Search for the cell housing the specified text and yield its (x, y) center coordinate. 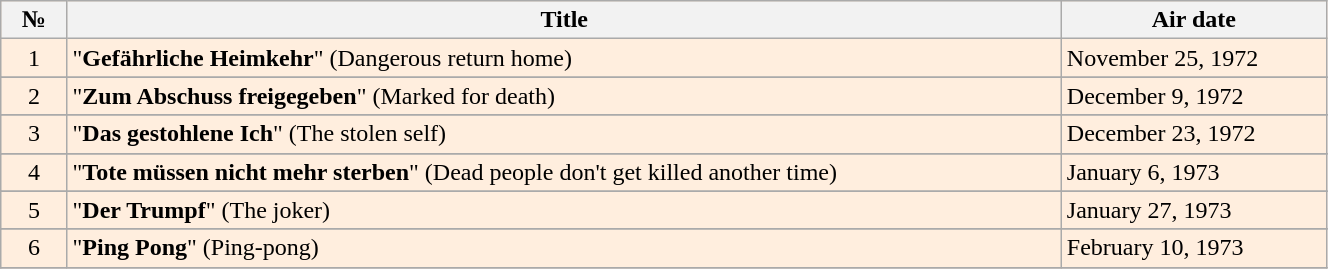
№ (34, 20)
December 9, 1972 (1194, 96)
December 23, 1972 (1194, 134)
2 (34, 96)
"Gefährliche Heimkehr" (Dangerous return home) (564, 58)
January 6, 1973 (1194, 172)
"Der Trumpf" (The joker) (564, 210)
"Das gestohlene Ich" (The stolen self) (564, 134)
January 27, 1973 (1194, 210)
1 (34, 58)
February 10, 1973 (1194, 248)
"Zum Abschuss freigegeben" (Marked for death) (564, 96)
Air date (1194, 20)
"Tote müssen nicht mehr sterben" (Dead people don't get killed another time) (564, 172)
November 25, 1972 (1194, 58)
3 (34, 134)
5 (34, 210)
"Ping Pong" (Ping-pong) (564, 248)
6 (34, 248)
4 (34, 172)
Title (564, 20)
